Find where the given text appears and provide that cell's center as (x, y) coordinate. 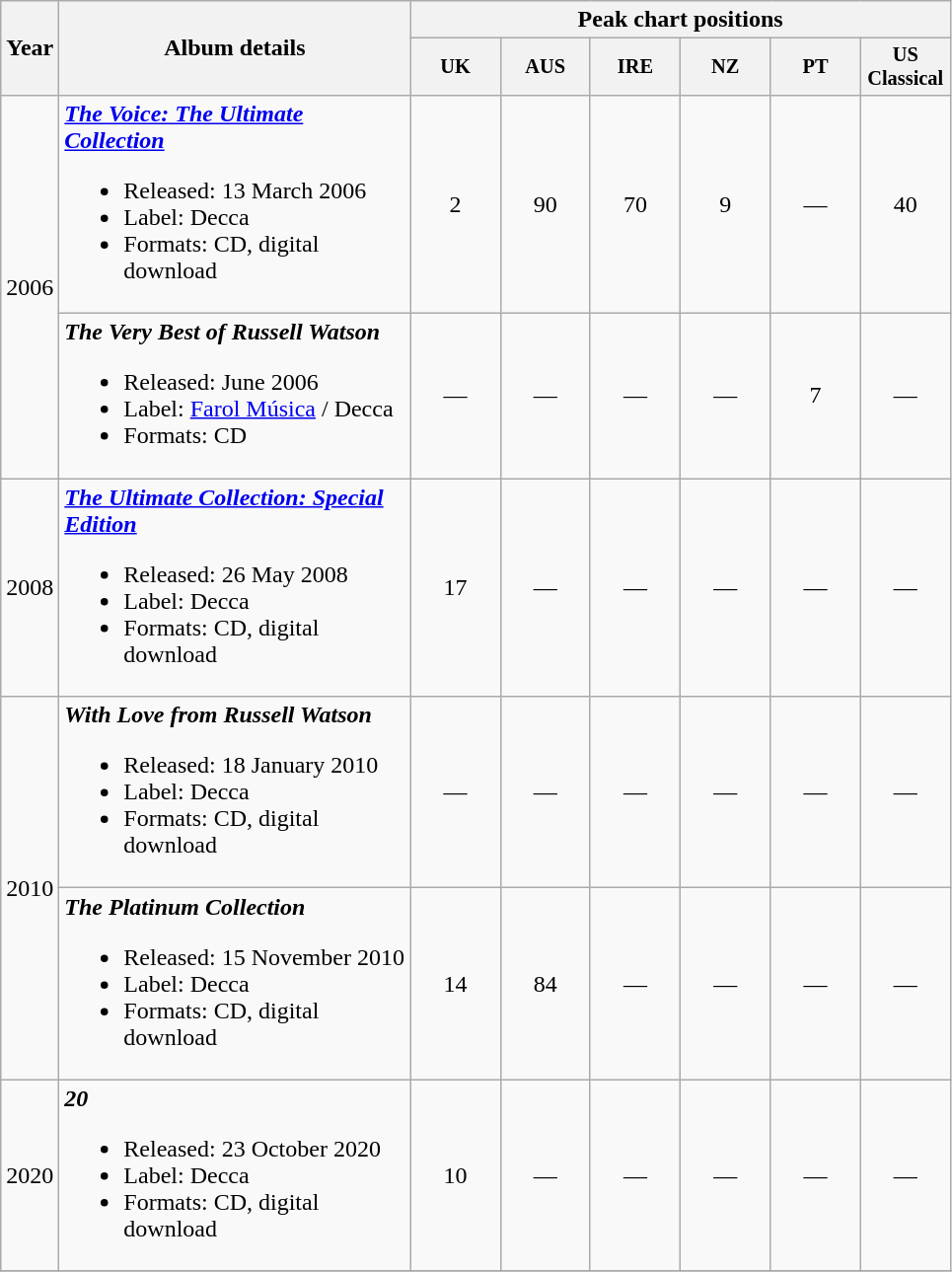
NZ (726, 67)
14 (456, 984)
AUS (545, 67)
IRE (635, 67)
2020 (30, 1175)
2006 (30, 286)
90 (545, 203)
9 (726, 203)
The Ultimate Collection: Special EditionReleased: 26 May 2008Label: DeccaFormats: CD, digital download (235, 588)
Album details (235, 48)
2010 (30, 888)
The Platinum CollectionReleased: 15 November 2010Label: DeccaFormats: CD, digital download (235, 984)
2 (456, 203)
17 (456, 588)
40 (906, 203)
Peak chart positions (681, 20)
2008 (30, 588)
70 (635, 203)
10 (456, 1175)
The Voice: The Ultimate CollectionReleased: 13 March 2006Label: DeccaFormats: CD, digital download (235, 203)
7 (815, 397)
84 (545, 984)
The Very Best of Russell WatsonReleased: June 2006Label: Farol Música / DeccaFormats: CD (235, 397)
PT (815, 67)
Year (30, 48)
20Released: 23 October 2020Label: DeccaFormats: CD, digital download (235, 1175)
US Classical (906, 67)
With Love from Russell WatsonReleased: 18 January 2010Label: DeccaFormats: CD, digital download (235, 792)
UK (456, 67)
